Find where the given text appears and provide that cell's center as (x, y) coordinate. 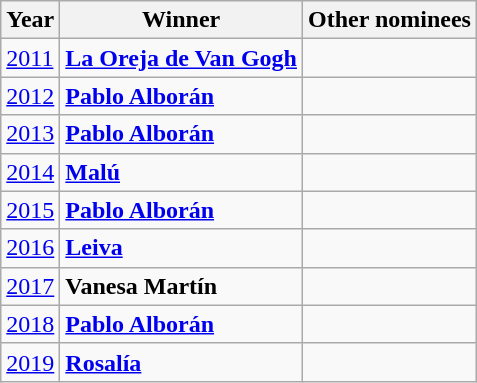
Leiva (182, 248)
Vanesa Martín (182, 286)
2015 (30, 210)
Rosalía (182, 362)
Winner (182, 20)
Malú (182, 172)
2016 (30, 248)
2012 (30, 96)
2013 (30, 134)
2019 (30, 362)
2018 (30, 324)
Other nominees (389, 20)
2011 (30, 58)
2014 (30, 172)
La Oreja de Van Gogh (182, 58)
Year (30, 20)
2017 (30, 286)
